Find where the given text appears and provide that cell's center as [X, Y] coordinate. 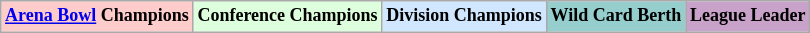
League Leader [748, 16]
Division Champions [464, 16]
Wild Card Berth [616, 16]
Conference Champions [288, 16]
Arena Bowl Champions [97, 16]
